Return (x, y) of the center of cell containing provided text 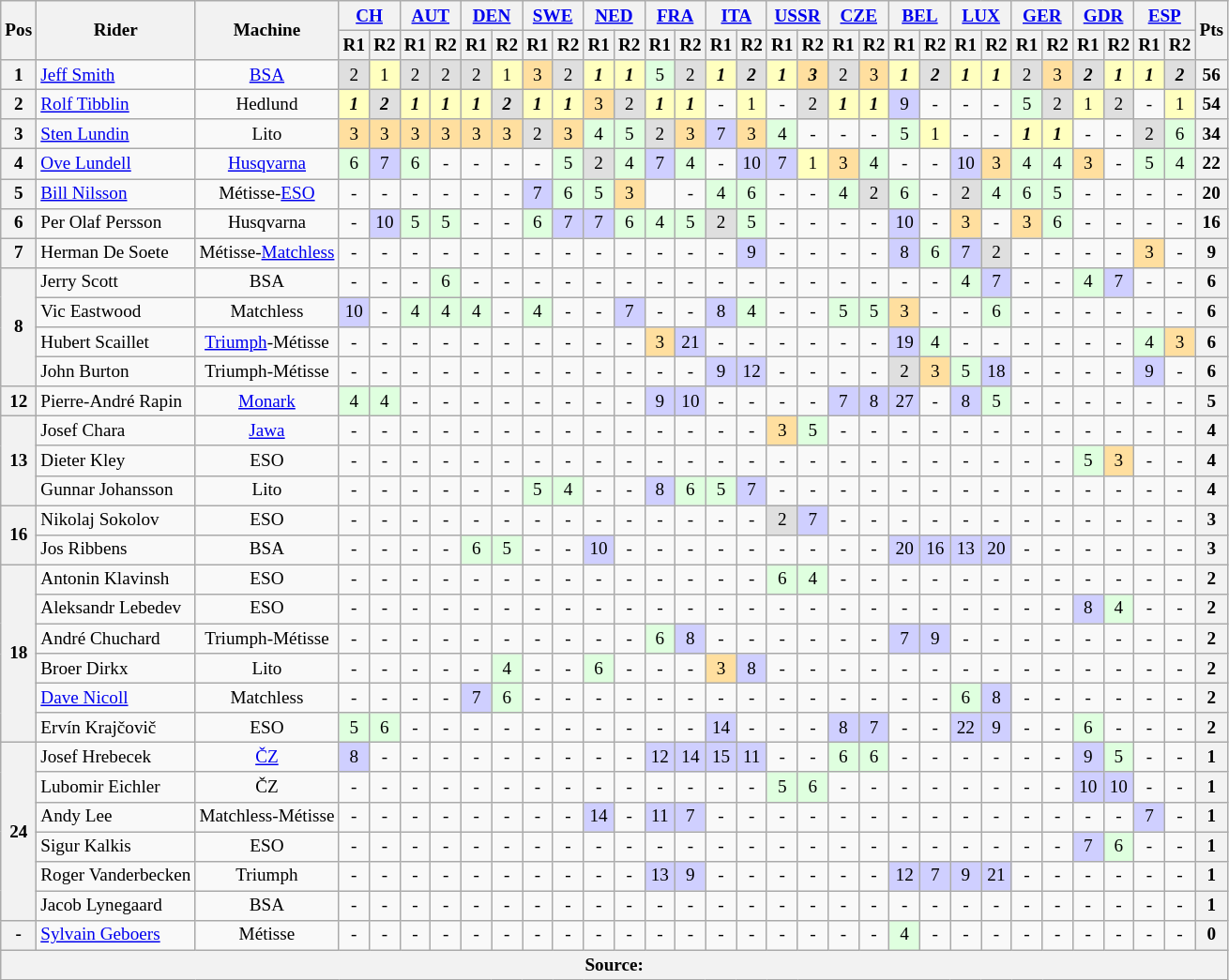
Matchless-Métisse (266, 817)
Aleksandr Lebedev (116, 609)
27 (904, 401)
Triumph (266, 876)
SWE (554, 16)
Jacob Lynegaard (116, 906)
GER (1041, 16)
Rider (116, 30)
Jerry Scott (116, 282)
FRA (675, 16)
Antonin Klavinsh (116, 580)
54 (1212, 104)
Herman De Soete (116, 253)
Vic Eastwood (116, 312)
Dave Nicoll (116, 698)
Bill Nilsson (116, 193)
56 (1212, 75)
Machine (266, 30)
DEN (492, 16)
Jos Ribbens (116, 550)
NED (614, 16)
Pos (19, 30)
Sigur Kalkis (116, 846)
Monark (266, 401)
Josef Hrebecek (116, 758)
0 (1212, 935)
ITA (736, 16)
Métisse (266, 935)
34 (1212, 134)
GDR (1103, 16)
Métisse-Matchless (266, 253)
Josef Chara (116, 431)
John Burton (116, 371)
LUX (981, 16)
AUT (430, 16)
Rolf Tibblin (116, 104)
André Chuchard (116, 639)
BEL (919, 16)
Sylvain Geboers (116, 935)
Métisse-ESO (266, 193)
Hubert Scaillet (116, 342)
Pierre-André Rapin (116, 401)
Roger Vanderbecken (116, 876)
Broer Dirkx (116, 669)
19 (904, 342)
Ove Lundell (116, 164)
Per Olaf Persson (116, 223)
CZE (859, 16)
Sten Lundin (116, 134)
Ervín Krajčovič (116, 728)
15 (721, 758)
Jawa (266, 431)
USSR (797, 16)
Nikolaj Sokolov (116, 520)
Andy Lee (116, 817)
Hedlund (266, 104)
Jeff Smith (116, 75)
ESP (1165, 16)
Dieter Kley (116, 460)
Gunnar Johansson (116, 490)
24 (19, 832)
Pts (1212, 30)
Source: (614, 965)
CH (370, 16)
Lubomir Eichler (116, 787)
